Return the [X, Y] coordinate for the center point of the cell that contains the specified text.  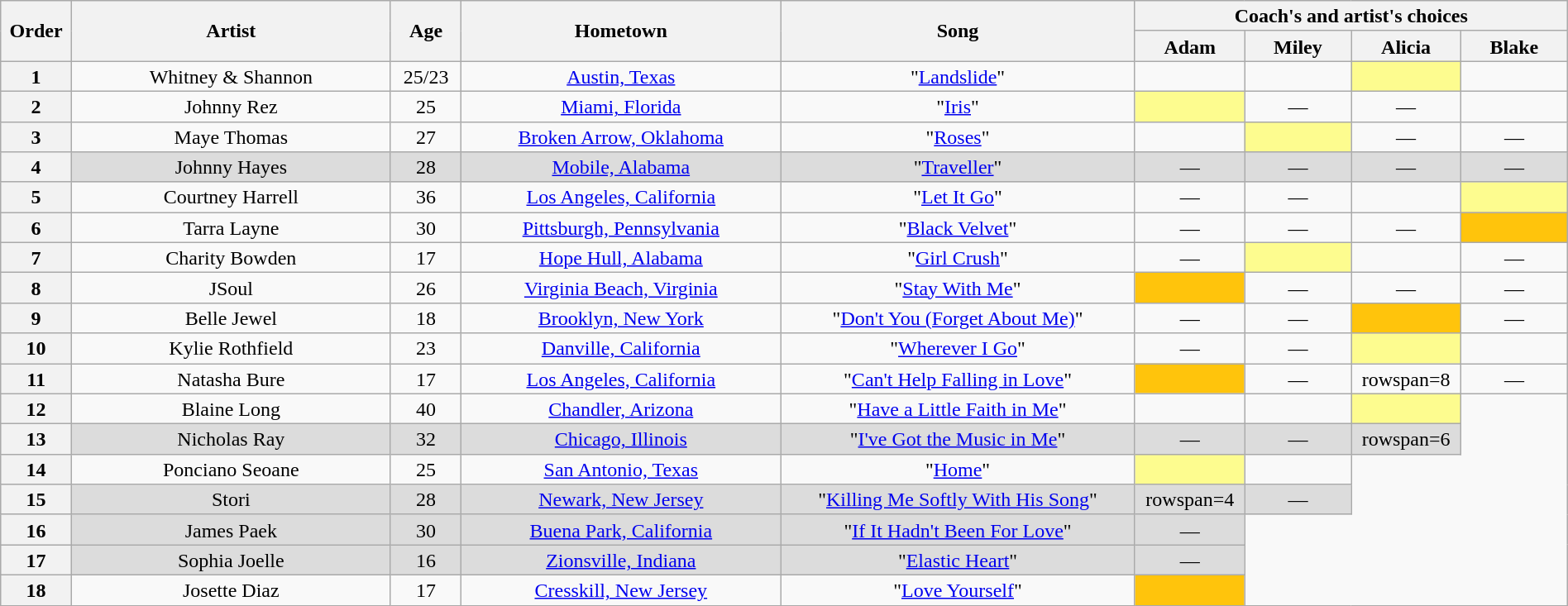
"Stay With Me" [958, 288]
26 [426, 288]
Chicago, Illinois [621, 440]
Adam [1189, 46]
10 [36, 349]
Broken Arrow, Oklahoma [621, 137]
"Girl Crush" [958, 258]
"I've Got the Music in Me" [958, 440]
"Wherever I Go" [958, 349]
rowspan=4 [1189, 499]
5 [36, 197]
Order [36, 31]
"Home" [958, 470]
13 [36, 440]
"Black Velvet" [958, 228]
Blake [1515, 46]
Stori [231, 499]
25/23 [426, 76]
San Antonio, Texas [621, 470]
Newark, New Jersey [621, 499]
"Roses" [958, 137]
6 [36, 228]
14 [36, 470]
23 [426, 349]
Austin, Texas [621, 76]
Pittsburgh, Pennsylvania [621, 228]
Virginia Beach, Virginia [621, 288]
Mobile, Alabama [621, 167]
Hope Hull, Alabama [621, 258]
8 [36, 288]
JSoul [231, 288]
James Paek [231, 529]
11 [36, 379]
"Love Yourself" [958, 590]
Cresskill, New Jersey [621, 590]
Courtney Harrell [231, 197]
Sophia Joelle [231, 561]
rowspan=6 [1406, 440]
Hometown [621, 31]
Kylie Rothfield [231, 349]
Whitney & Shannon [231, 76]
Josette Diaz [231, 590]
Ponciano Seoane [231, 470]
Age [426, 31]
Charity Bowden [231, 258]
"Have a Little Faith in Me" [958, 408]
"Elastic Heart" [958, 561]
"If It Hadn't Been For Love" [958, 529]
Maye Thomas [231, 137]
Natasha Bure [231, 379]
Song [958, 31]
Miami, Florida [621, 106]
Coach's and artist's choices [1351, 17]
4 [36, 167]
Brooklyn, New York [621, 317]
7 [36, 258]
3 [36, 137]
"Iris" [958, 106]
Belle Jewel [231, 317]
9 [36, 317]
Johnny Rez [231, 106]
Tarra Layne [231, 228]
Alicia [1406, 46]
"Killing Me Softly With His Song" [958, 499]
15 [36, 499]
32 [426, 440]
"Let It Go" [958, 197]
12 [36, 408]
"Can't Help Falling in Love" [958, 379]
Buena Park, California [621, 529]
1 [36, 76]
Chandler, Arizona [621, 408]
Zionsville, Indiana [621, 561]
2 [36, 106]
36 [426, 197]
Danville, California [621, 349]
Artist [231, 31]
40 [426, 408]
"Don't You (Forget About Me)" [958, 317]
Blaine Long [231, 408]
Miley [1298, 46]
27 [426, 137]
Johnny Hayes [231, 167]
rowspan=8 [1406, 379]
"Landslide" [958, 76]
"Traveller" [958, 167]
Nicholas Ray [231, 440]
